Scan for the cell matching the given text and deliver its (X, Y) coordinate at center. 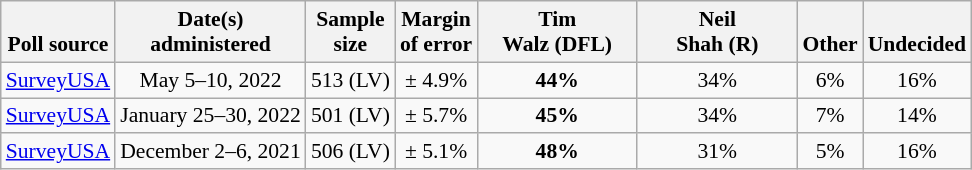
± 4.9% (436, 80)
513 (LV) (350, 80)
± 5.1% (436, 152)
48% (557, 152)
45% (557, 116)
501 (LV) (350, 116)
6% (830, 80)
14% (917, 116)
Poll source (58, 32)
44% (557, 80)
December 2–6, 2021 (210, 152)
May 5–10, 2022 (210, 80)
NeilShah (R) (717, 32)
7% (830, 116)
± 5.7% (436, 116)
Marginof error (436, 32)
506 (LV) (350, 152)
January 25–30, 2022 (210, 116)
Undecided (917, 32)
Other (830, 32)
Date(s)administered (210, 32)
TimWalz (DFL) (557, 32)
Samplesize (350, 32)
5% (830, 152)
31% (717, 152)
